Output the [x, y] coordinate of the center of the cell containing the given text.  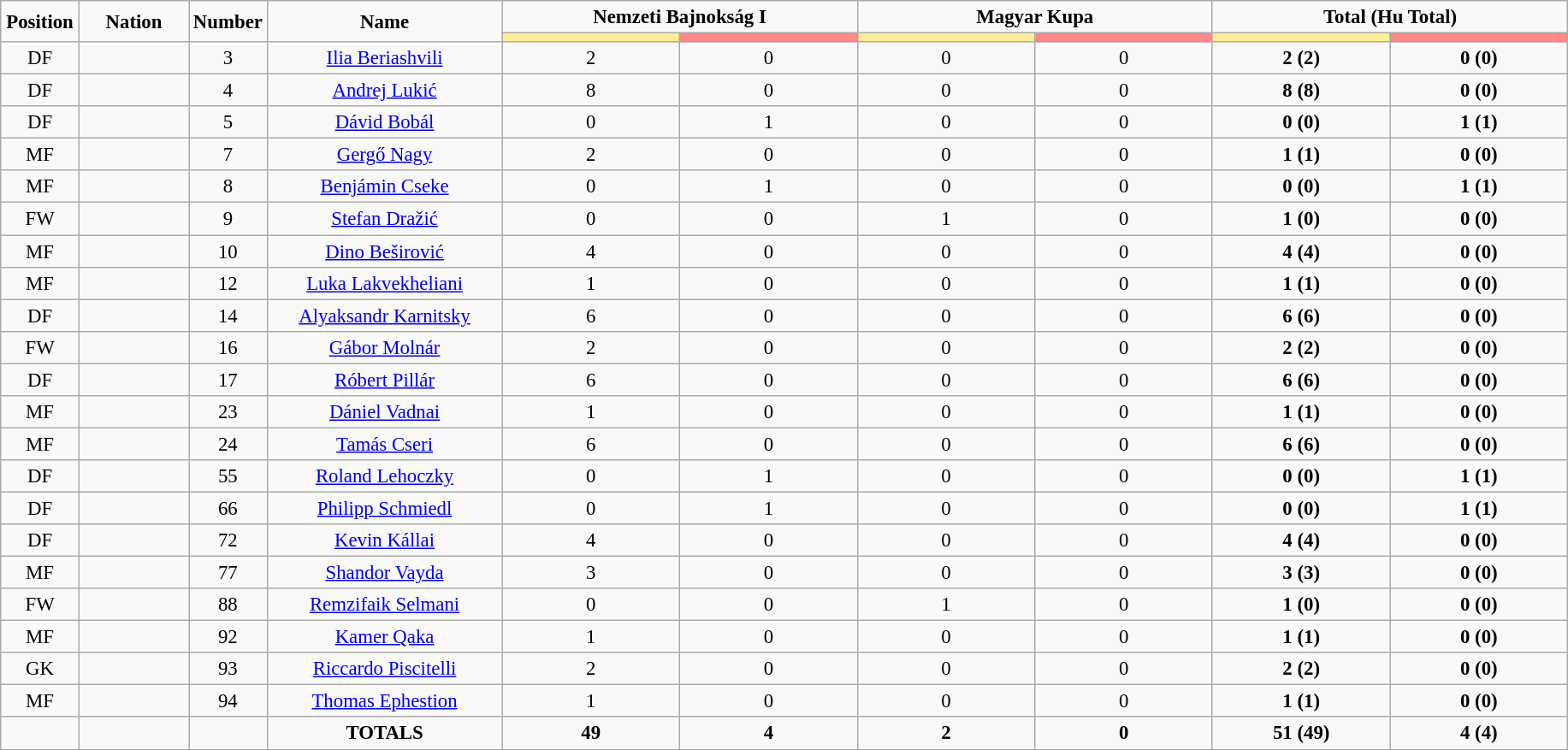
Remzifaik Selmani [385, 605]
17 [228, 380]
Total (Hu Total) [1389, 17]
Nemzeti Bajnokság I [679, 17]
Number [228, 21]
5 [228, 122]
3 (3) [1301, 573]
23 [228, 412]
12 [228, 283]
Tamás Cseri [385, 444]
Kamer Qaka [385, 637]
Nation [133, 21]
Name [385, 21]
Shandor Vayda [385, 573]
Magyar Kupa [1035, 17]
Gábor Molnár [385, 347]
8 (8) [1301, 91]
49 [591, 734]
16 [228, 347]
Position [40, 21]
Thomas Ephestion [385, 701]
88 [228, 605]
Luka Lakvekheliani [385, 283]
72 [228, 540]
77 [228, 573]
Philipp Schmiedl [385, 508]
Ilia Beriashvili [385, 58]
Dino Beširović [385, 251]
92 [228, 637]
24 [228, 444]
55 [228, 476]
Róbert Pillár [385, 380]
94 [228, 701]
TOTALS [385, 734]
Riccardo Piscitelli [385, 669]
Dániel Vadnai [385, 412]
Benjámin Cseke [385, 187]
Gergő Nagy [385, 155]
14 [228, 316]
7 [228, 155]
Andrej Lukić [385, 91]
GK [40, 669]
51 (49) [1301, 734]
Kevin Kállai [385, 540]
Roland Lehoczky [385, 476]
9 [228, 219]
Stefan Dražić [385, 219]
93 [228, 669]
Alyaksandr Karnitsky [385, 316]
66 [228, 508]
10 [228, 251]
Dávid Bobál [385, 122]
